Capture the cell that displays the provided text and extract its [x, y] central coordinate. 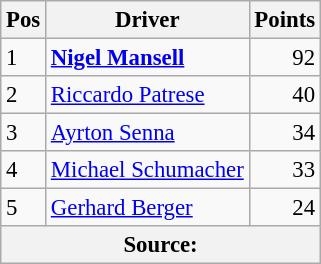
92 [284, 58]
40 [284, 95]
5 [24, 208]
34 [284, 133]
4 [24, 170]
Gerhard Berger [148, 208]
1 [24, 58]
3 [24, 133]
2 [24, 95]
33 [284, 170]
Source: [161, 245]
Ayrton Senna [148, 133]
Pos [24, 20]
Nigel Mansell [148, 58]
Driver [148, 20]
Michael Schumacher [148, 170]
Points [284, 20]
24 [284, 208]
Riccardo Patrese [148, 95]
